Return the (x, y) coordinate for the center point of the cell that contains the specified text.  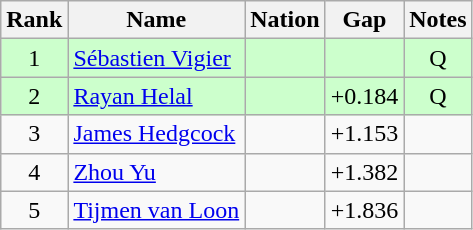
4 (34, 172)
+1.382 (364, 172)
Name (156, 20)
5 (34, 210)
+0.184 (364, 96)
Sébastien Vigier (156, 58)
Gap (364, 20)
1 (34, 58)
+1.153 (364, 134)
3 (34, 134)
2 (34, 96)
Rank (34, 20)
Tijmen van Loon (156, 210)
Nation (285, 20)
James Hedgcock (156, 134)
Notes (438, 20)
+1.836 (364, 210)
Zhou Yu (156, 172)
Rayan Helal (156, 96)
